Scan for the cell matching the given text and deliver its (x, y) coordinate at center. 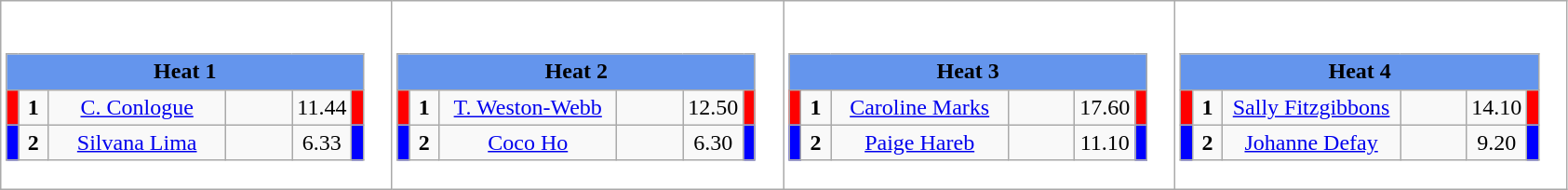
T. Weston-Webb (529, 107)
17.60 (1106, 107)
12.50 (713, 107)
Caroline Marks (919, 107)
Heat 1 1 C. Conlogue 11.44 2 Silvana Lima 6.33 (196, 95)
Heat 4 (1360, 72)
Coco Ho (529, 142)
C. Conlogue (138, 107)
Heat 2 (576, 72)
9.20 (1496, 142)
14.10 (1496, 107)
6.33 (322, 142)
Heat 4 1 Sally Fitzgibbons 14.10 2 Johanne Defay 9.20 (1372, 95)
6.30 (713, 142)
Johanne Defay (1312, 142)
Silvana Lima (138, 142)
11.10 (1106, 142)
Heat 3 (968, 72)
Paige Hareb (919, 142)
Heat 2 1 T. Weston-Webb 12.50 2 Coco Ho 6.30 (588, 95)
Heat 3 1 Caroline Marks 17.60 2 Paige Hareb 11.10 (979, 95)
Sally Fitzgibbons (1312, 107)
11.44 (322, 107)
Heat 1 (184, 72)
